Pinpoint the cell where the given text exists, returning its [X, Y] midpoint coordinate. 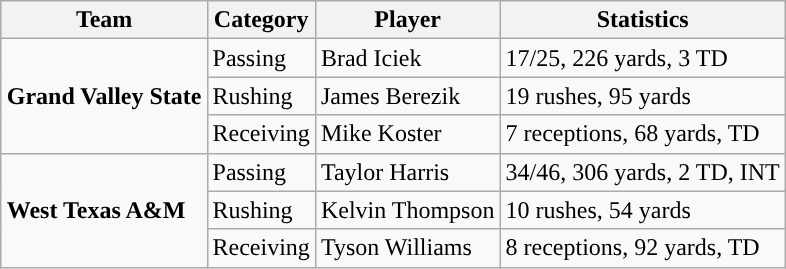
Team [104, 20]
Mike Koster [408, 134]
Tyson Williams [408, 248]
West Texas A&M [104, 210]
34/46, 306 yards, 2 TD, INT [642, 172]
Statistics [642, 20]
Brad Iciek [408, 58]
17/25, 226 yards, 3 TD [642, 58]
Player [408, 20]
7 receptions, 68 yards, TD [642, 134]
8 receptions, 92 yards, TD [642, 248]
Kelvin Thompson [408, 210]
19 rushes, 95 yards [642, 96]
10 rushes, 54 yards [642, 210]
Grand Valley State [104, 96]
James Berezik [408, 96]
Category [261, 20]
Taylor Harris [408, 172]
